Search for the cell housing the specified text and yield its (x, y) center coordinate. 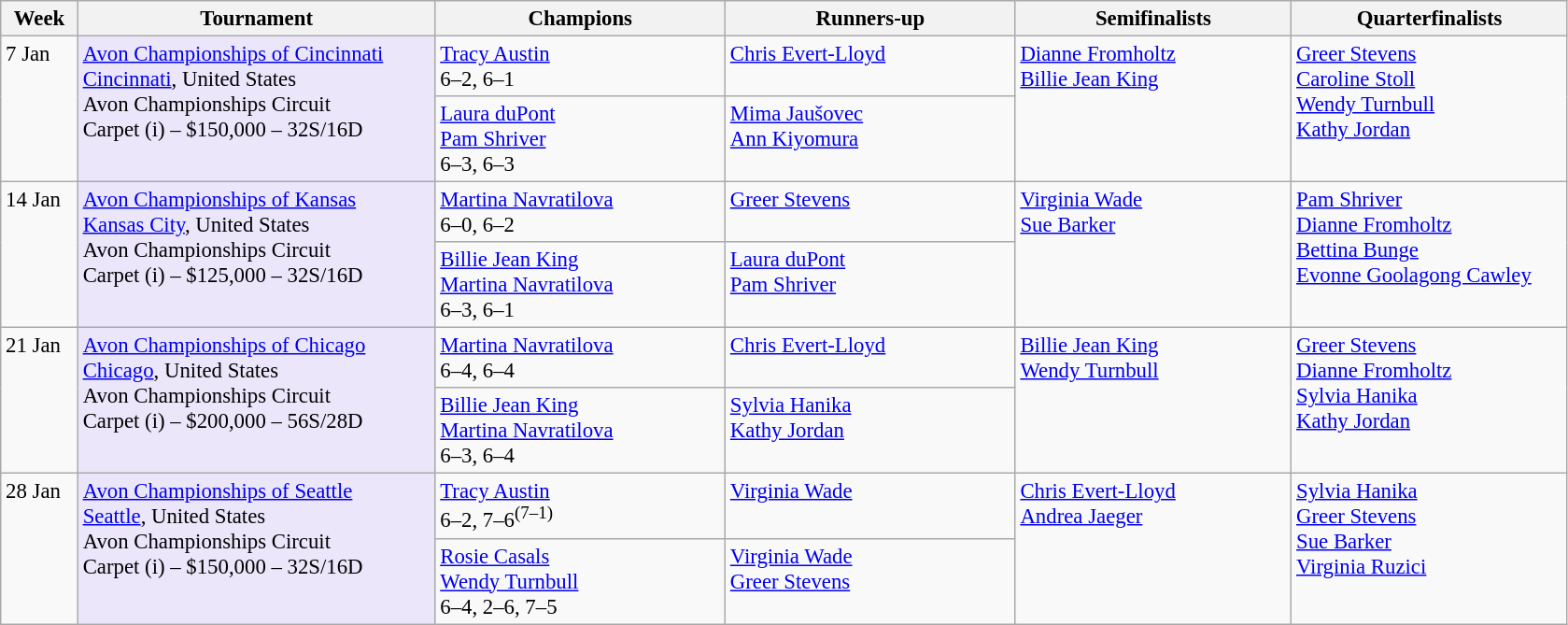
21 Jan (39, 401)
14 Jan (39, 255)
Avon Championships of Cincinnati Cincinnati, United States Avon Championships CircuitCarpet (i) – $150,000 – 32S/16D (256, 109)
Avon Championships of Chicago Chicago, United StatesAvon Championships CircuitCarpet (i) – $200,000 – 56S/28D (256, 401)
Sylvia Hanika Kathy Jordan (870, 432)
Dianne Fromholtz Billie Jean King (1153, 109)
Greer Stevens Dianne Fromholtz Sylvia Hanika Kathy Jordan (1430, 401)
Tracy Austin 6–2, 6–1 (581, 67)
Avon Championships of Seattle Seattle, United StatesAvon Championships CircuitCarpet (i) – $150,000 – 32S/16D (256, 549)
Week (39, 19)
Laura duPont Pam Shriver6–3, 6–3 (581, 139)
Billie Jean King Martina Navratilova6–3, 6–4 (581, 432)
Runners-up (870, 19)
Billie Jean King Martina Navratilova6–3, 6–1 (581, 285)
Champions (581, 19)
Tournament (256, 19)
Chris Evert-Lloyd Andrea Jaeger (1153, 549)
7 Jan (39, 109)
Quarterfinalists (1430, 19)
Martina Navratilova6–0, 6–2 (581, 213)
Pam Shriver Dianne Fromholtz Bettina Bunge Evonne Goolagong Cawley (1430, 255)
Tracy Austin 6–2, 7–6(7–1) (581, 506)
Mima Jaušovec Ann Kiyomura (870, 139)
Rosie Casals Wendy Turnbull 6–4, 2–6, 7–5 (581, 581)
Avon Championships of Kansas Kansas City, United StatesAvon Championships CircuitCarpet (i) – $125,000 – 32S/16D (256, 255)
Sylvia Hanika Greer Stevens Sue Barker Virginia Ruzici (1430, 549)
Greer Stevens (870, 213)
28 Jan (39, 549)
Billie Jean King Wendy Turnbull (1153, 401)
Semifinalists (1153, 19)
Laura duPont Pam Shriver (870, 285)
Greer Stevens Caroline Stoll Wendy Turnbull Kathy Jordan (1430, 109)
Virginia Wade Greer Stevens (870, 581)
Martina Navratilova 6–4, 6–4 (581, 359)
Virginia Wade (870, 506)
Virginia Wade Sue Barker (1153, 255)
